Detect which cell encompasses the target text, then output its (x, y) center coordinate. 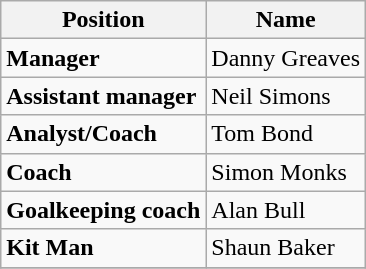
Manager (104, 58)
Shaun Baker (286, 248)
Neil Simons (286, 96)
Analyst/Coach (104, 134)
Name (286, 20)
Goalkeeping coach (104, 210)
Coach (104, 172)
Kit Man (104, 248)
Assistant manager (104, 96)
Danny Greaves (286, 58)
Position (104, 20)
Alan Bull (286, 210)
Tom Bond (286, 134)
Simon Monks (286, 172)
